Detect which cell encompasses the target text, then output its [x, y] center coordinate. 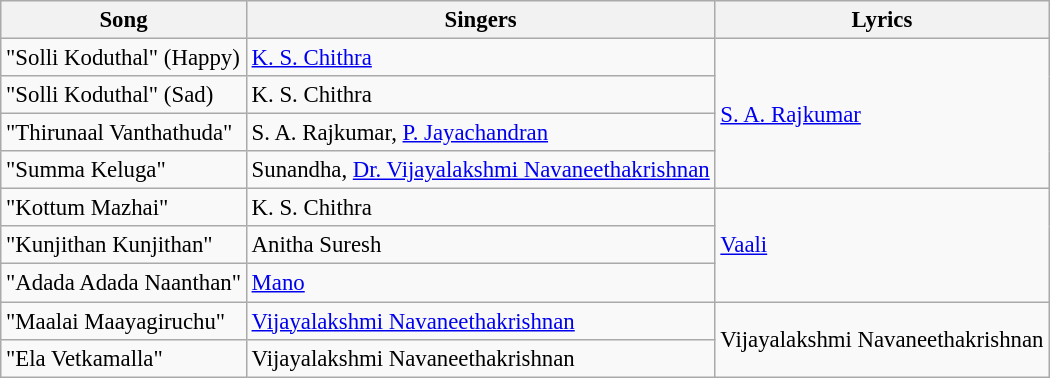
Vaali [882, 246]
S. A. Rajkumar [882, 114]
Sunandha, Dr. Vijayalakshmi Navaneethakrishnan [480, 170]
Song [124, 20]
"Maalai Maayagiruchu" [124, 321]
"Summa Keluga" [124, 170]
"Ela Vetkamalla" [124, 358]
"Solli Koduthal" (Sad) [124, 95]
"Adada Adada Naanthan" [124, 283]
Mano [480, 283]
"Solli Koduthal" (Happy) [124, 58]
Anitha Suresh [480, 245]
Lyrics [882, 20]
Singers [480, 20]
"Thirunaal Vanthathuda" [124, 133]
"Kottum Mazhai" [124, 208]
"Kunjithan Kunjithan" [124, 245]
S. A. Rajkumar, P. Jayachandran [480, 133]
